Provide the [x, y] coordinate of the cell's center where the given text is located.  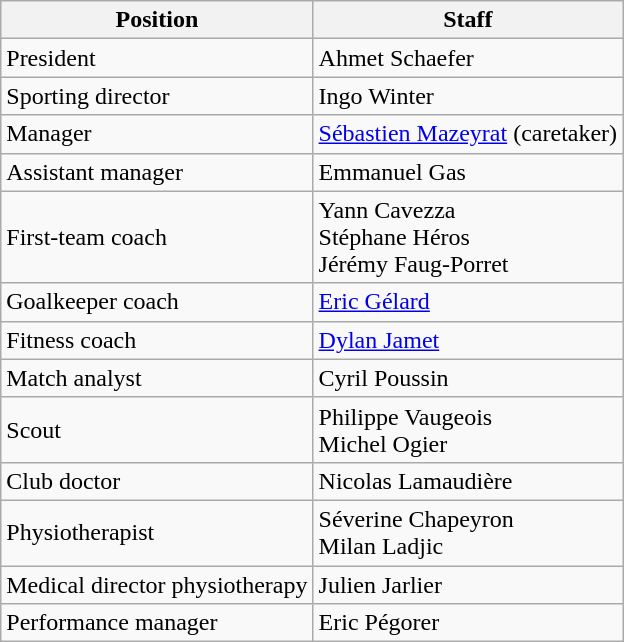
Emmanuel Gas [468, 172]
Dylan Jamet [468, 340]
Ahmet Schaefer [468, 58]
Ingo Winter [468, 96]
Julien Jarlier [468, 585]
Philippe Vaugeois Michel Ogier [468, 430]
Physiotherapist [157, 532]
Club doctor [157, 481]
Assistant manager [157, 172]
Scout [157, 430]
Eric Gélard [468, 302]
Nicolas Lamaudière [468, 481]
First-team coach [157, 237]
Sébastien Mazeyrat (caretaker) [468, 134]
President [157, 58]
Medical director physiotherapy [157, 585]
Yann Cavezza Stéphane Héros Jérémy Faug-Porret [468, 237]
Eric Pégorer [468, 623]
Séverine Chapeyron Milan Ladjic [468, 532]
Cyril Poussin [468, 378]
Position [157, 20]
Sporting director [157, 96]
Manager [157, 134]
Fitness coach [157, 340]
Performance manager [157, 623]
Match analyst [157, 378]
Staff [468, 20]
Goalkeeper coach [157, 302]
